Find where the given text appears and provide that cell's center as [x, y] coordinate. 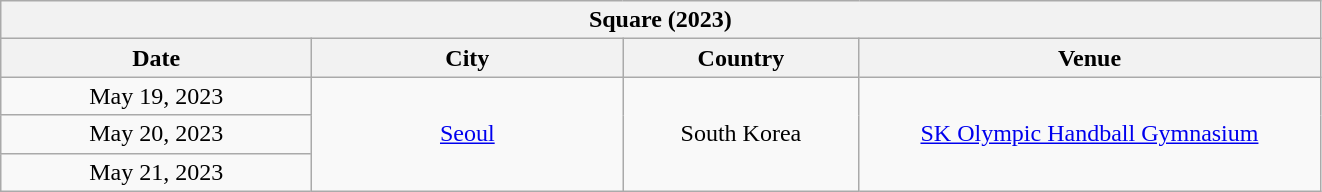
City [468, 58]
Seoul [468, 134]
Country [741, 58]
Date [156, 58]
SK Olympic Handball Gymnasium [1090, 134]
Venue [1090, 58]
South Korea [741, 134]
May 20, 2023 [156, 134]
Square (2023) [660, 20]
May 21, 2023 [156, 172]
May 19, 2023 [156, 96]
